Scan for the cell matching the given text and deliver its (x, y) coordinate at center. 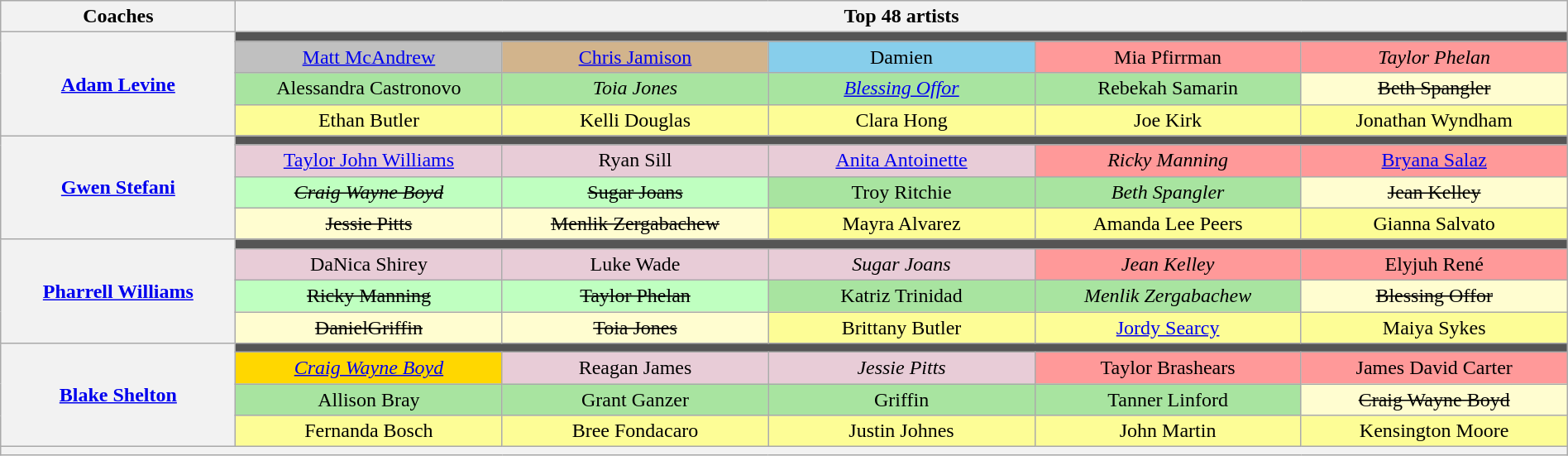
Joe Kirk (1168, 120)
Fernanda Bosch (369, 431)
Rebekah Samarin (1168, 89)
Jordy Searcy (1168, 327)
Mayra Alvarez (901, 223)
Griffin (901, 400)
Troy Ritchie (901, 192)
Kelli Douglas (635, 120)
Gianna Salvato (1434, 223)
Pharrell Williams (118, 291)
John Martin (1168, 431)
Ethan Butler (369, 120)
Alessandra Castronovo (369, 89)
Mia Pfirrman (1168, 57)
Matt McAndrew (369, 57)
Luke Wade (635, 264)
Chris Jamison (635, 57)
Taylor Brashears (1168, 368)
Katriz Trinidad (901, 295)
Top 48 artists (901, 17)
Bryana Salaz (1434, 161)
Taylor John Williams (369, 161)
Anita Antoinette (901, 161)
Reagan James (635, 368)
Jonathan Wyndham (1434, 120)
Tanner Linford (1168, 400)
James David Carter (1434, 368)
Clara Hong (901, 120)
Amanda Lee Peers (1168, 223)
Ryan Sill (635, 161)
Blake Shelton (118, 396)
Damien (901, 57)
Allison Bray (369, 400)
Gwen Stefani (118, 187)
Maiya Sykes (1434, 327)
Grant Ganzer (635, 400)
DanielGriffin (369, 327)
Adam Levine (118, 84)
Elyjuh René (1434, 264)
Kensington Moore (1434, 431)
Bree Fondacaro (635, 431)
Justin Johnes (901, 431)
Coaches (118, 17)
Brittany Butler (901, 327)
DaNica Shirey (369, 264)
